Provide the (x, y) coordinate of the cell's center where the given text is located.  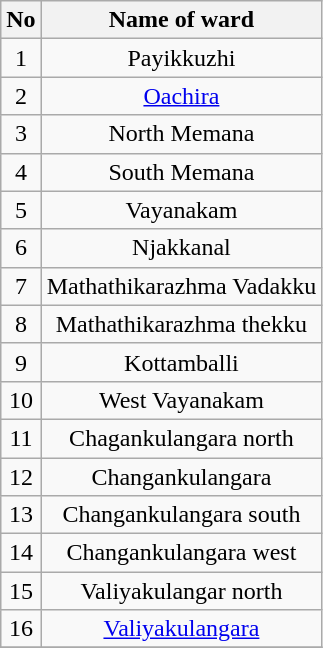
Mathathikarazhma thekku (182, 324)
Valiyakulangara (182, 629)
South Memana (182, 172)
2 (21, 96)
7 (21, 286)
Valiyakulangar north (182, 591)
Changankulangara (182, 477)
Changankulangara west (182, 553)
15 (21, 591)
1 (21, 58)
10 (21, 400)
North Memana (182, 134)
West Vayanakam (182, 400)
Kottamballi (182, 362)
Name of ward (182, 20)
Vayanakam (182, 210)
11 (21, 438)
Chagankulangara north (182, 438)
16 (21, 629)
12 (21, 477)
13 (21, 515)
Oachira (182, 96)
5 (21, 210)
Changankulangara south (182, 515)
6 (21, 248)
Mathathikarazhma Vadakku (182, 286)
Payikkuzhi (182, 58)
8 (21, 324)
3 (21, 134)
4 (21, 172)
14 (21, 553)
Njakkanal (182, 248)
9 (21, 362)
No (21, 20)
